Scan for the cell matching the given text and deliver its (x, y) coordinate at center. 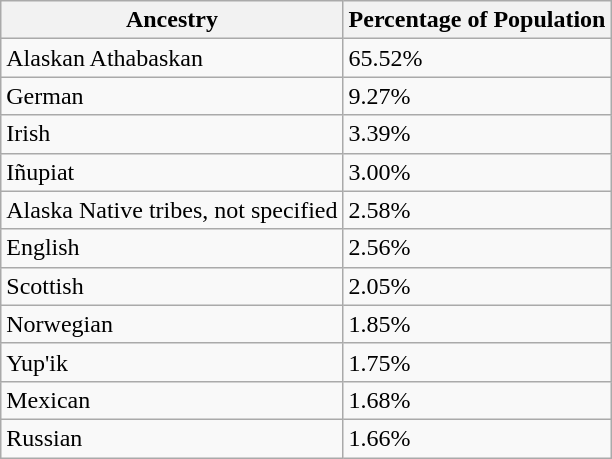
Alaskan Athabaskan (172, 58)
2.58% (477, 210)
2.05% (477, 286)
3.00% (477, 172)
Norwegian (172, 324)
Russian (172, 438)
Percentage of Population (477, 20)
65.52% (477, 58)
English (172, 248)
Yup'ik (172, 362)
Mexican (172, 400)
Scottish (172, 286)
1.68% (477, 400)
2.56% (477, 248)
German (172, 96)
1.75% (477, 362)
1.66% (477, 438)
1.85% (477, 324)
3.39% (477, 134)
Alaska Native tribes, not specified (172, 210)
9.27% (477, 96)
Iñupiat (172, 172)
Irish (172, 134)
Ancestry (172, 20)
